Scan for the cell matching the given text and deliver its [x, y] coordinate at center. 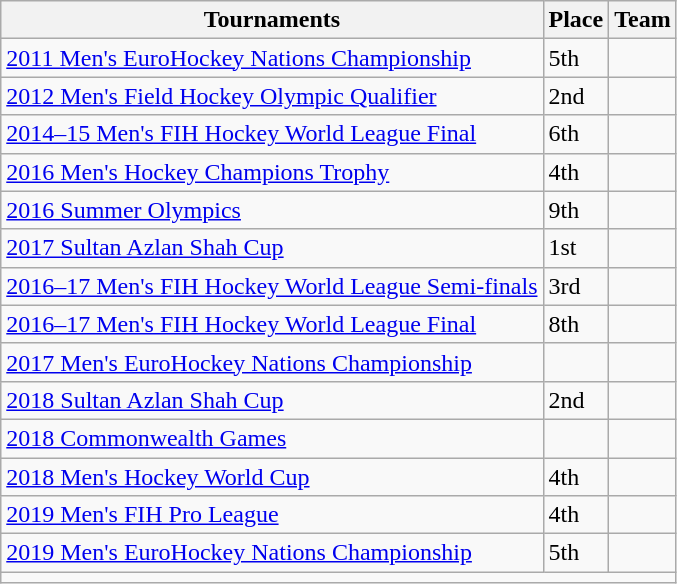
2014–15 Men's FIH Hockey World League Final [272, 134]
Team [643, 20]
2016–17 Men's FIH Hockey World League Semi-finals [272, 286]
2016 Summer Olympics [272, 210]
2017 Sultan Azlan Shah Cup [272, 248]
2012 Men's Field Hockey Olympic Qualifier [272, 96]
2018 Sultan Azlan Shah Cup [272, 400]
2019 Men's FIH Pro League [272, 515]
2011 Men's EuroHockey Nations Championship [272, 58]
2017 Men's EuroHockey Nations Championship [272, 362]
2016 Men's Hockey Champions Trophy [272, 172]
3rd [576, 286]
2016–17 Men's FIH Hockey World League Final [272, 324]
Tournaments [272, 20]
2018 Men's Hockey World Cup [272, 477]
Place [576, 20]
2019 Men's EuroHockey Nations Championship [272, 553]
6th [576, 134]
8th [576, 324]
9th [576, 210]
2018 Commonwealth Games [272, 438]
1st [576, 248]
